Pinpoint the cell where the given text exists, returning its [x, y] midpoint coordinate. 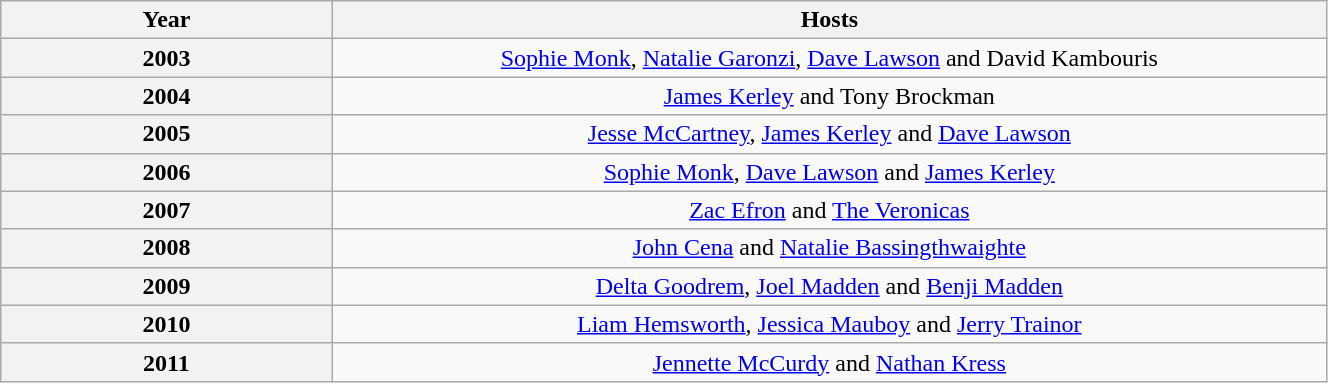
Sophie Monk, Dave Lawson and James Kerley [829, 172]
2003 [166, 58]
James Kerley and Tony Brockman [829, 96]
2006 [166, 172]
2011 [166, 362]
2007 [166, 210]
John Cena and Natalie Bassingthwaighte [829, 248]
Zac Efron and The Veronicas [829, 210]
Sophie Monk, Natalie Garonzi, Dave Lawson and David Kambouris [829, 58]
Delta Goodrem, Joel Madden and Benji Madden [829, 286]
2008 [166, 248]
2009 [166, 286]
2004 [166, 96]
Liam Hemsworth, Jessica Mauboy and Jerry Trainor [829, 324]
2010 [166, 324]
Jennette McCurdy and Nathan Kress [829, 362]
Hosts [829, 20]
Jesse McCartney, James Kerley and Dave Lawson [829, 134]
2005 [166, 134]
Year [166, 20]
